For the text-containing cell, return its midpoint in [x, y] coordinate format. 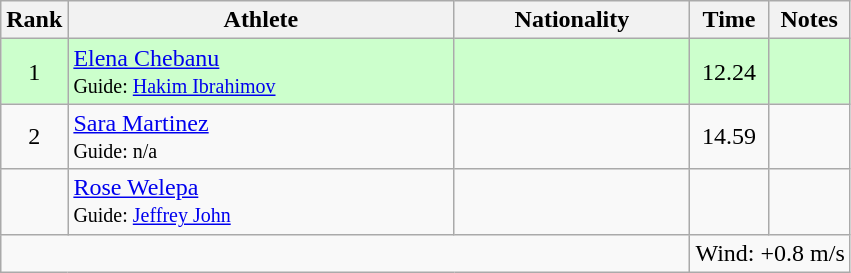
Elena ChebanuGuide: Hakim Ibrahimov [261, 72]
Time [729, 20]
Athlete [261, 20]
Rose WelepaGuide: Jeffrey John [261, 202]
Rank [34, 20]
Notes [809, 20]
14.59 [729, 136]
12.24 [729, 72]
2 [34, 136]
Wind: +0.8 m/s [770, 253]
Nationality [572, 20]
Sara MartinezGuide: n/a [261, 136]
1 [34, 72]
